Capture the cell that displays the provided text and extract its (x, y) central coordinate. 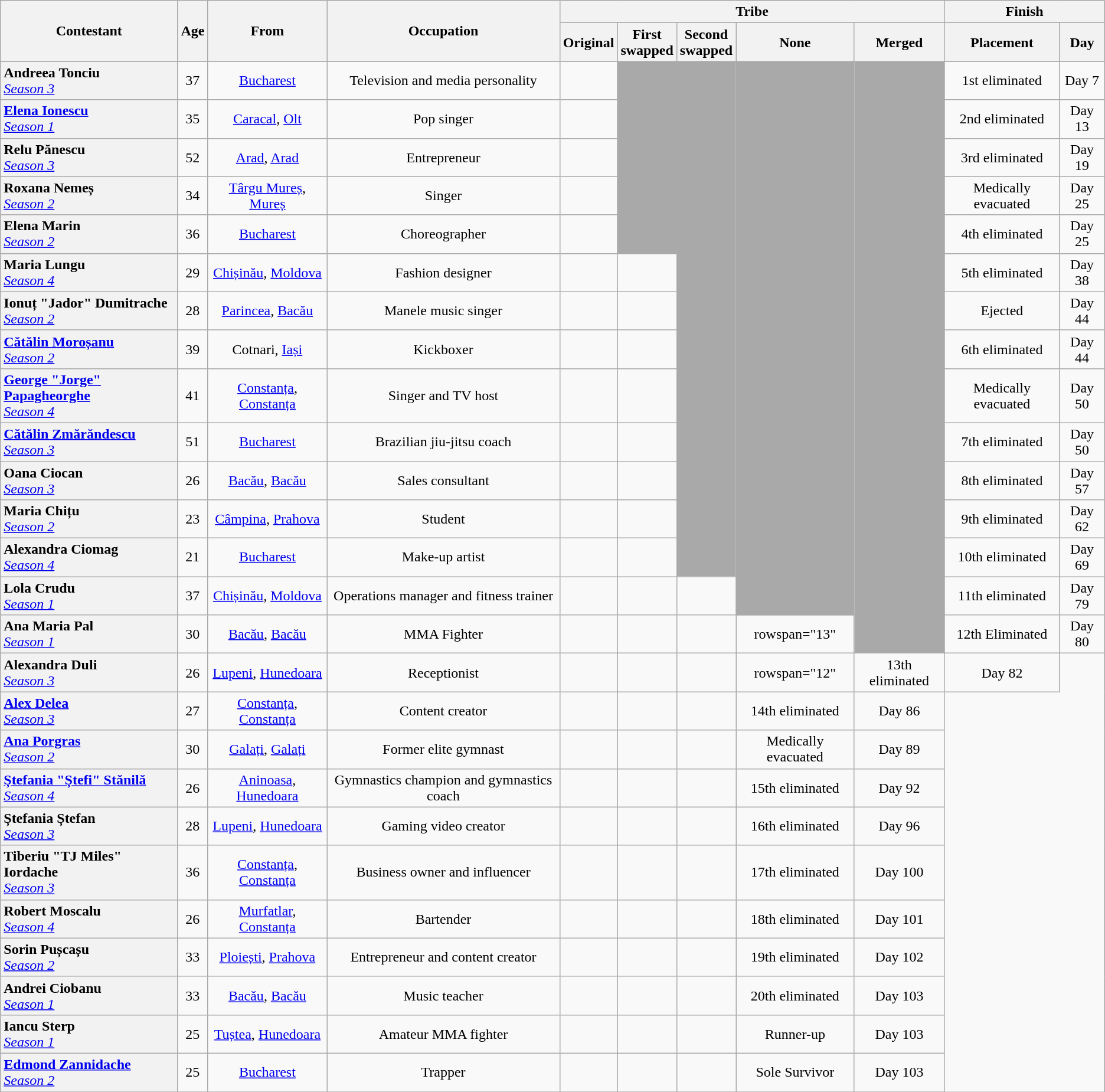
17th eliminated (795, 872)
Arad, Arad (267, 157)
8th eliminated (1002, 480)
Tuștea, Hunedoara (267, 1034)
rowspan="13" (795, 634)
Entrepreneur and content creator (443, 957)
Television and media personality (443, 80)
Câmpina, Prahova (267, 519)
18th eliminated (795, 918)
39 (192, 349)
Roxana NemeșSeason 2 (89, 196)
Receptionist (443, 673)
Music teacher (443, 995)
Andreea TonciuSeason 3 (89, 80)
52 (192, 157)
Occupation (443, 31)
15th eliminated (795, 787)
Sorin PușcașuSeason 2 (89, 957)
Andrei CiobanuSeason 1 (89, 995)
Contestant (89, 31)
Tiberiu "TJ Miles" IordacheSeason 3 (89, 872)
Gymnastics champion and gymnastics coach (443, 787)
Operations manager and fitness trainer (443, 596)
Day 102 (900, 957)
Alexandra DuliSeason 3 (89, 673)
Secondswapped (706, 42)
Edmond ZannidacheSeason 2 (89, 1072)
Cotnari, Iași (267, 349)
Oana CiocanSeason 3 (89, 480)
Elena IonescuSeason 1 (89, 119)
Entrepreneur (443, 157)
rowspan="12" (795, 673)
10th eliminated (1002, 557)
Day 69 (1082, 557)
Cătălin ZmărăndescuSeason 3 (89, 442)
Day 86 (900, 711)
29 (192, 273)
Trapper (443, 1072)
Tribe (752, 12)
1st eliminated (1002, 80)
George "Jorge" PapagheorgheSeason 4 (89, 395)
12th Eliminated (1002, 634)
16th eliminated (795, 826)
Day 79 (1082, 596)
11th eliminated (1002, 596)
Make-up artist (443, 557)
Finish (1025, 12)
Robert MoscaluSeason 4 (89, 918)
Kickboxer (443, 349)
Sole Survivor (795, 1072)
Fashion designer (443, 273)
Amateur MMA fighter (443, 1034)
13th eliminated (900, 673)
20th eliminated (795, 995)
Ejected (1002, 310)
Elena MarinSeason 2 (89, 234)
Original (589, 42)
Day 101 (900, 918)
51 (192, 442)
Manele music singer (443, 310)
Maria ChițuSeason 2 (89, 519)
21 (192, 557)
9th eliminated (1002, 519)
41 (192, 395)
5th eliminated (1002, 273)
Pop singer (443, 119)
Sales consultant (443, 480)
14th eliminated (795, 711)
Day 13 (1082, 119)
Aninoasa, Hunedoara (267, 787)
Ionuț "Jador" DumitracheSeason 2 (89, 310)
Placement (1002, 42)
Day 62 (1082, 519)
Singer and TV host (443, 395)
Lola CruduSeason 1 (89, 596)
Day 80 (1082, 634)
Ana PorgrasSeason 2 (89, 750)
Day 19 (1082, 157)
Runner-up (795, 1034)
Parincea, Bacău (267, 310)
Student (443, 519)
6th eliminated (1002, 349)
Content creator (443, 711)
Business owner and influencer (443, 872)
35 (192, 119)
Firstswapped (647, 42)
Day 82 (1002, 673)
Ștefania "Ștefi" StănilăSeason 4 (89, 787)
Day 100 (900, 872)
Day 92 (900, 787)
Cătălin MoroșanuSeason 2 (89, 349)
Ana Maria PalSeason 1 (89, 634)
Relu PănescuSeason 3 (89, 157)
Day 57 (1082, 480)
2nd eliminated (1002, 119)
Day 7 (1082, 80)
4th eliminated (1002, 234)
From (267, 31)
Galați, Galați (267, 750)
Maria LunguSeason 4 (89, 273)
Alex DeleaSeason 3 (89, 711)
Choreographer (443, 234)
Merged (900, 42)
Day 38 (1082, 273)
3rd eliminated (1002, 157)
27 (192, 711)
Târgu Mureș, Mureș (267, 196)
34 (192, 196)
19th eliminated (795, 957)
Brazilian jiu-jitsu coach (443, 442)
Iancu SterpSeason 1 (89, 1034)
None (795, 42)
Age (192, 31)
Ploiești, Prahova (267, 957)
Alexandra CiomagSeason 4 (89, 557)
MMA Fighter (443, 634)
Caracal, Olt (267, 119)
23 (192, 519)
Singer (443, 196)
Former elite gymnast (443, 750)
7th eliminated (1002, 442)
Murfatlar, Constanța (267, 918)
Day 89 (900, 750)
Day 96 (900, 826)
Ștefania ȘtefanSeason 3 (89, 826)
Bartender (443, 918)
Day (1082, 42)
Gaming video creator (443, 826)
